Determine the (x, y) coordinate at the center of the cell enclosing the given text.  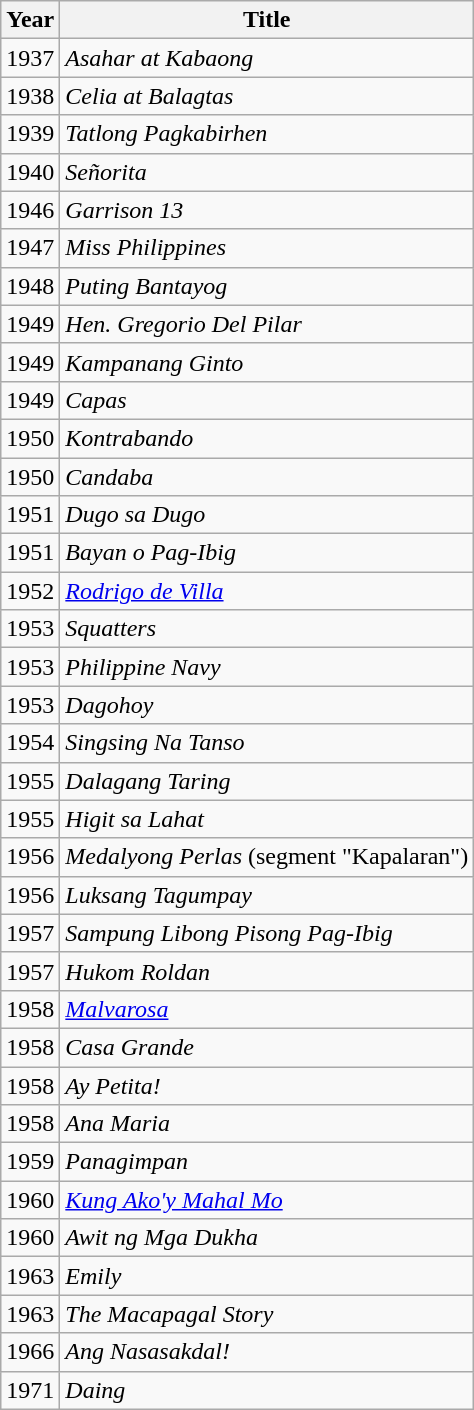
Puting Bantayog (267, 286)
Rodrigo de Villa (267, 591)
1946 (30, 210)
Dagohoy (267, 705)
Philippine Navy (267, 667)
Casa Grande (267, 1047)
1952 (30, 591)
1954 (30, 743)
Singsing Na Tanso (267, 743)
Hukom Roldan (267, 971)
Garrison 13 (267, 210)
1937 (30, 58)
Hen. Gregorio Del Pilar (267, 324)
Squatters (267, 629)
1966 (30, 1352)
Higit sa Lahat (267, 819)
Kampanang Ginto (267, 362)
Luksang Tagumpay (267, 895)
1939 (30, 134)
Candaba (267, 477)
Awit ng Mga Dukha (267, 1238)
Kung Ako'y Mahal Mo (267, 1200)
1971 (30, 1390)
Tatlong Pagkabirhen (267, 134)
Emily (267, 1276)
Panagimpan (267, 1162)
Title (267, 20)
Dalagang Taring (267, 781)
Sampung Libong Pisong Pag-Ibig (267, 933)
1959 (30, 1162)
Celia at Balagtas (267, 96)
1948 (30, 286)
Year (30, 20)
Señorita (267, 172)
Ang Nasasakdal! (267, 1352)
1940 (30, 172)
Daing (267, 1390)
Capas (267, 400)
Dugo sa Dugo (267, 515)
1947 (30, 248)
Miss Philippines (267, 248)
Ay Petita! (267, 1085)
Ana Maria (267, 1124)
Bayan o Pag-Ibig (267, 553)
The Macapagal Story (267, 1314)
Asahar at Kabaong (267, 58)
Malvarosa (267, 1009)
Medalyong Perlas (segment "Kapalaran") (267, 857)
1938 (30, 96)
Kontrabando (267, 438)
